Identify which cell holds the provided text, then report its (X, Y) central coordinate. 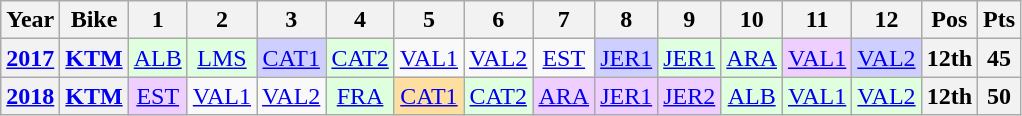
2017 (30, 58)
11 (818, 20)
2018 (30, 96)
FRA (360, 96)
Pos (949, 20)
10 (752, 20)
5 (428, 20)
3 (292, 20)
50 (1000, 96)
JER2 (690, 96)
9 (690, 20)
Bike (94, 20)
6 (498, 20)
1 (158, 20)
45 (1000, 58)
Year (30, 20)
Pts (1000, 20)
4 (360, 20)
LMS (222, 58)
7 (564, 20)
2 (222, 20)
8 (626, 20)
12 (886, 20)
